Extract the [X, Y] coordinate from the center of the cell holding the provided text.  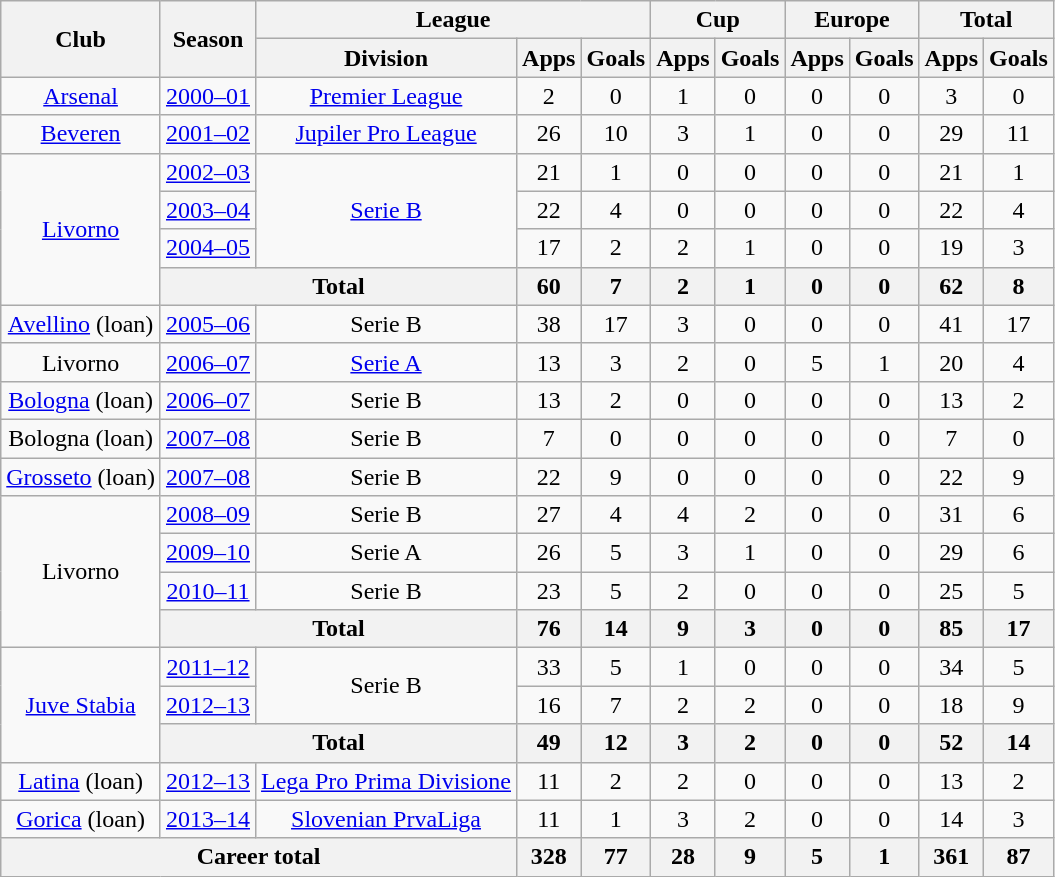
2011–12 [208, 667]
23 [549, 591]
62 [951, 286]
2005–06 [208, 324]
Club [81, 39]
52 [951, 743]
2013–14 [208, 819]
85 [951, 629]
34 [951, 667]
2004–05 [208, 248]
League [454, 20]
2001–02 [208, 134]
18 [951, 705]
Avellino (loan) [81, 324]
38 [549, 324]
Slovenian PrvaLiga [386, 819]
328 [549, 857]
Season [208, 39]
Latina (loan) [81, 781]
77 [616, 857]
Gorica (loan) [81, 819]
361 [951, 857]
Juve Stabia [81, 705]
20 [951, 362]
27 [549, 515]
Division [386, 58]
2008–09 [208, 515]
2010–11 [208, 591]
31 [951, 515]
2003–04 [208, 210]
Europe [852, 20]
10 [616, 134]
60 [549, 286]
Arsenal [81, 96]
Premier League [386, 96]
8 [1019, 286]
19 [951, 248]
2000–01 [208, 96]
16 [549, 705]
41 [951, 324]
Jupiler Pro League [386, 134]
Cup [718, 20]
25 [951, 591]
12 [616, 743]
33 [549, 667]
49 [549, 743]
87 [1019, 857]
76 [549, 629]
Career total [259, 857]
Grosseto (loan) [81, 477]
28 [683, 857]
2002–03 [208, 172]
2009–10 [208, 553]
Lega Pro Prima Divisione [386, 781]
Beveren [81, 134]
